Capture the cell that displays the provided text and extract its [X, Y] central coordinate. 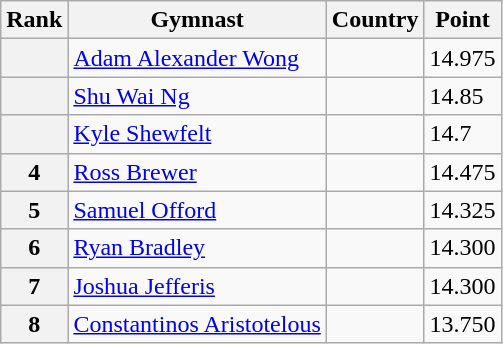
Kyle Shewfelt [197, 134]
13.750 [462, 324]
14.325 [462, 210]
Samuel Offord [197, 210]
Rank [34, 20]
Country [375, 20]
14.85 [462, 96]
4 [34, 172]
Shu Wai Ng [197, 96]
14.7 [462, 134]
Ross Brewer [197, 172]
5 [34, 210]
14.475 [462, 172]
Point [462, 20]
8 [34, 324]
7 [34, 286]
Adam Alexander Wong [197, 58]
Constantinos Aristotelous [197, 324]
Joshua Jefferis [197, 286]
Gymnast [197, 20]
6 [34, 248]
14.975 [462, 58]
Ryan Bradley [197, 248]
